Return the (X, Y) coordinate for the center point of the cell that contains the specified text.  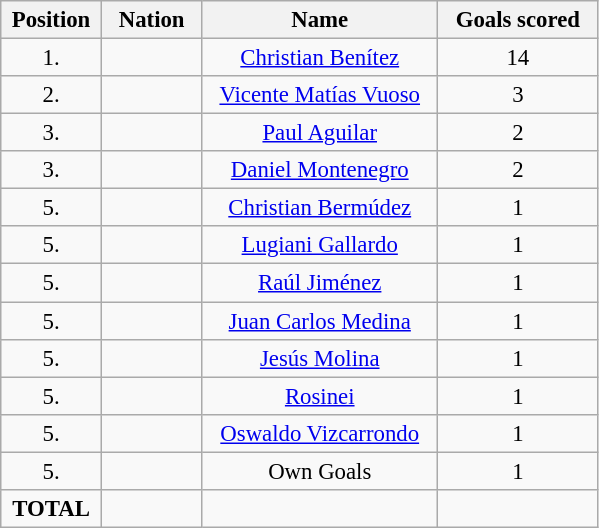
Nation (152, 20)
1. (52, 58)
Daniel Montenegro (320, 170)
2. (52, 95)
Goals scored (518, 20)
Juan Carlos Medina (320, 321)
Vicente Matías Vuoso (320, 95)
Position (52, 20)
Name (320, 20)
Own Goals (320, 471)
3 (518, 95)
Paul Aguilar (320, 133)
Christian Benítez (320, 58)
Christian Bermúdez (320, 208)
Jesús Molina (320, 358)
14 (518, 58)
Rosinei (320, 396)
Raúl Jiménez (320, 283)
Lugiani Gallardo (320, 245)
Oswaldo Vizcarrondo (320, 433)
TOTAL (52, 509)
